Find where the given text appears and provide that cell's center as [x, y] coordinate. 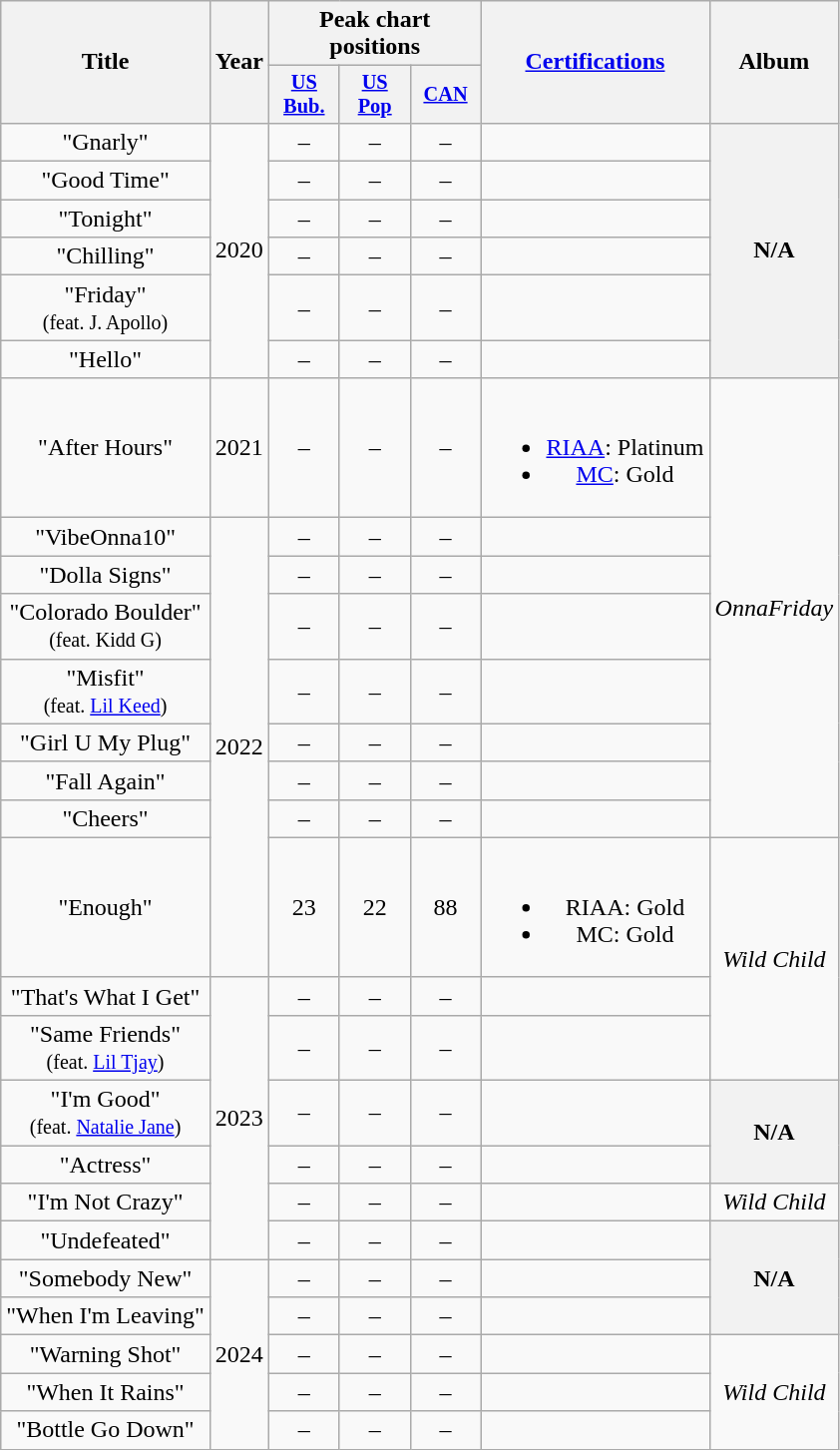
88 [445, 907]
2022 [239, 747]
"Chilling" [106, 256]
"Undefeated" [106, 1240]
OnnaFriday [774, 608]
RIAA: PlatinumMC: Gold [595, 448]
23 [303, 907]
USPop [375, 95]
"Enough" [106, 907]
"I'm Not Crazy" [106, 1203]
"Cheers" [106, 818]
Album [774, 62]
RIAA: GoldMC: Gold [595, 907]
"Colorado Boulder"(feat. Kidd G) [106, 627]
CAN [445, 95]
2024 [239, 1354]
Year [239, 62]
"Warning Shot" [106, 1354]
"That's What I Get" [106, 996]
"Good Time" [106, 181]
2023 [239, 1118]
"Gnarly" [106, 142]
Peak chart positions [375, 34]
22 [375, 907]
Certifications [595, 62]
"Somebody New" [106, 1278]
"After Hours" [106, 448]
"Bottle Go Down" [106, 1430]
"Actress" [106, 1165]
2020 [239, 249]
USBub. [303, 95]
"Tonight" [106, 219]
"VibeOnna10" [106, 537]
"Girl U My Plug" [106, 742]
Title [106, 62]
"Friday"(feat. J. Apollo) [106, 307]
"Dolla Signs" [106, 575]
2021 [239, 448]
"Hello" [106, 359]
"Same Friends"(feat. Lil Tjay) [106, 1048]
"Misfit"(feat. Lil Keed) [106, 691]
"When I'm Leaving" [106, 1316]
"When It Rains" [106, 1392]
"Fall Again" [106, 780]
"I'm Good"(feat. Natalie Jane) [106, 1114]
